Identify which cell holds the provided text, then report its (X, Y) central coordinate. 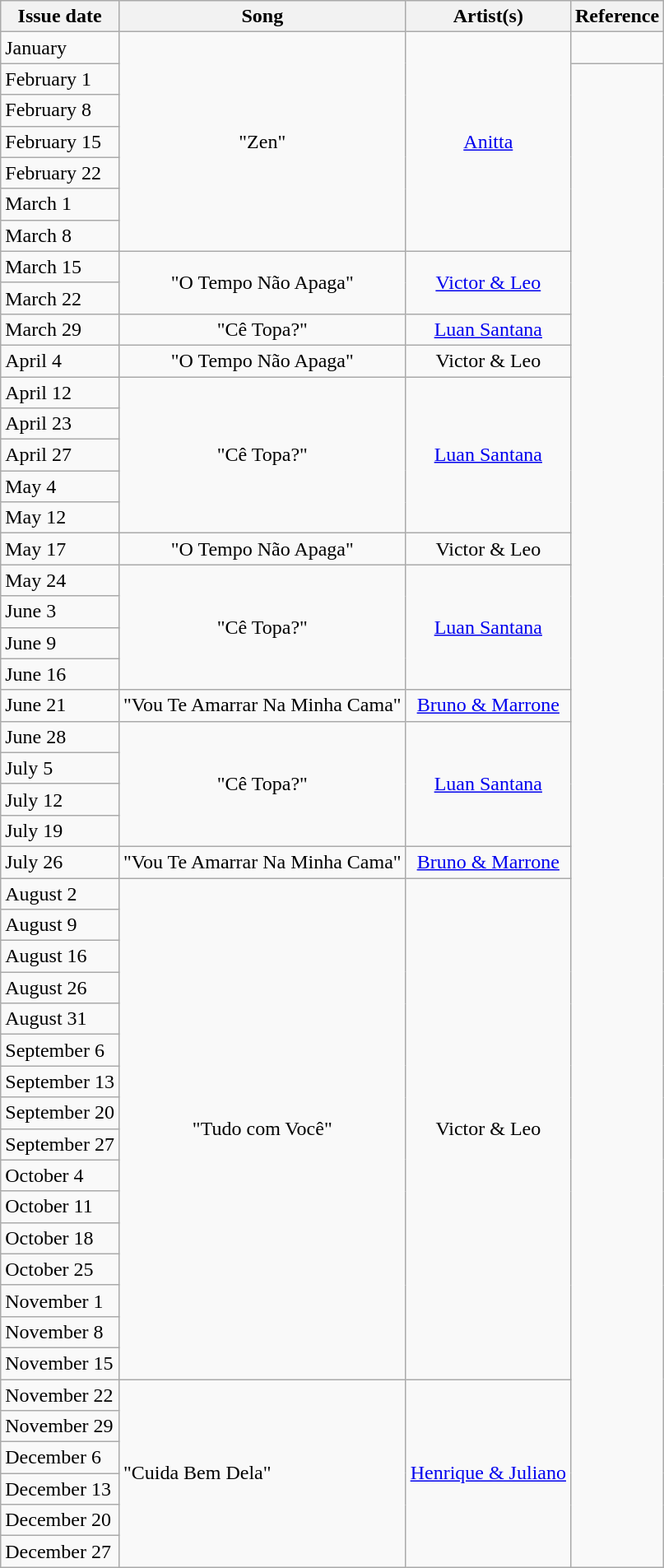
October 25 (60, 1269)
September 13 (60, 1082)
June 9 (60, 643)
September 6 (60, 1050)
February 1 (60, 79)
October 4 (60, 1175)
December 27 (60, 1552)
March 8 (60, 235)
November 8 (60, 1332)
August 2 (60, 893)
June 16 (60, 674)
February 8 (60, 110)
November 22 (60, 1395)
Anitta (488, 142)
May 12 (60, 518)
Henrique & Juliano (488, 1473)
September 20 (60, 1113)
May 4 (60, 486)
November 15 (60, 1363)
February 22 (60, 173)
June 28 (60, 737)
April 23 (60, 424)
January (60, 48)
July 19 (60, 831)
July 5 (60, 768)
August 31 (60, 1019)
April 27 (60, 455)
July 12 (60, 799)
Issue date (60, 16)
September 27 (60, 1144)
Artist(s) (488, 16)
December 20 (60, 1520)
May 17 (60, 549)
November 1 (60, 1300)
May 24 (60, 580)
February 15 (60, 142)
June 21 (60, 705)
"Tudo com Você" (262, 1128)
August 9 (60, 925)
"Zen" (262, 142)
April 12 (60, 393)
December 6 (60, 1458)
March 22 (60, 298)
March 29 (60, 329)
Song (262, 16)
March 1 (60, 204)
June 3 (60, 612)
March 15 (60, 267)
October 18 (60, 1238)
November 29 (60, 1426)
"Cuida Bem Dela" (262, 1473)
April 4 (60, 361)
October 11 (60, 1207)
August 16 (60, 956)
Reference (617, 16)
August 26 (60, 988)
July 26 (60, 862)
December 13 (60, 1489)
